Search for the cell housing the specified text and yield its [X, Y] center coordinate. 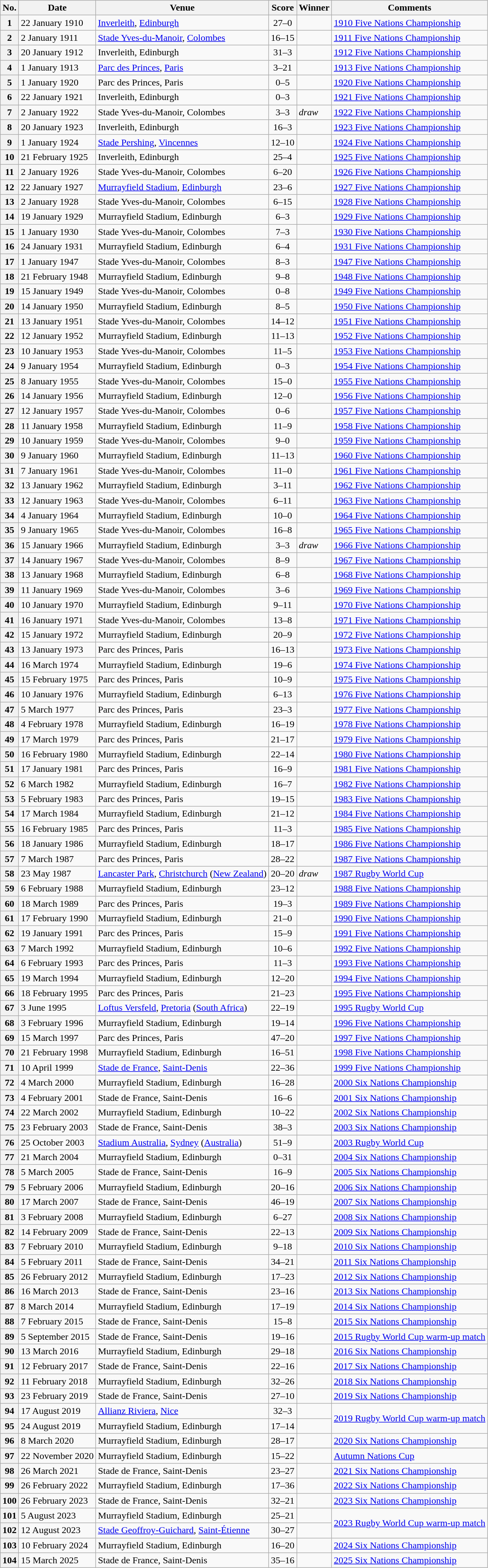
75 [9, 1127]
22–19 [282, 1008]
40 [9, 605]
2021 Six Nations Championship [410, 1471]
22–36 [282, 1068]
2 January 1911 [57, 38]
1921 Five Nations Championship [410, 97]
36 [9, 545]
2023 Six Nations Championship [410, 1501]
85 [9, 1277]
16 January 1971 [57, 620]
1963 Five Nations Championship [410, 500]
12 August 2023 [57, 1530]
15–0 [282, 381]
1911 Five Nations Championship [410, 38]
17 [9, 262]
9–0 [282, 441]
6 March 1982 [57, 784]
1923 Five Nations Championship [410, 127]
1927 Five Nations Championship [410, 187]
29 [9, 441]
16–7 [282, 784]
19–14 [282, 1023]
13 January 1973 [57, 649]
19 January 1991 [57, 933]
54 [9, 814]
77 [9, 1157]
2011 Six Nations Championship [410, 1262]
21–0 [282, 919]
49 [9, 739]
58 [9, 873]
1925 Five Nations Championship [410, 157]
23 February 2003 [57, 1127]
22 March 2002 [57, 1112]
2019 Six Nations Championship [410, 1396]
8–9 [282, 560]
6–13 [282, 695]
15–8 [282, 1321]
7 January 1961 [57, 471]
26 February 2012 [57, 1277]
Score [282, 8]
23–3 [282, 709]
51–9 [282, 1142]
1922 Five Nations Championship [410, 112]
101 [9, 1515]
82 [9, 1232]
10–9 [282, 680]
1983 Five Nations Championship [410, 799]
1987 Five Nations Championship [410, 859]
1997 Five Nations Championship [410, 1038]
94 [9, 1411]
14 February 2009 [57, 1232]
1996 Five Nations Championship [410, 1023]
12–20 [282, 978]
1947 Five Nations Championship [410, 262]
1912 Five Nations Championship [410, 53]
4 February 2001 [57, 1097]
20–16 [282, 1187]
16–8 [282, 530]
1 January 1913 [57, 67]
27–10 [282, 1396]
79 [9, 1187]
103 [9, 1545]
2008 Six Nations Championship [410, 1217]
1995 Five Nations Championship [410, 993]
6 February 1988 [57, 888]
21–12 [282, 814]
16 [9, 247]
2018 Six Nations Championship [410, 1381]
1978 Five Nations Championship [410, 724]
1971 Five Nations Championship [410, 620]
8 March 2020 [57, 1441]
50 [9, 754]
2003 Rugby World Cup [410, 1142]
2 January 1926 [57, 172]
1994 Five Nations Championship [410, 978]
21 February 1998 [57, 1053]
6–8 [282, 575]
8 March 2014 [57, 1306]
Stade Pershing, Vincennes [182, 142]
4 January 1964 [57, 515]
5 February 2011 [57, 1262]
34 [9, 515]
23 [9, 351]
1949 Five Nations Championship [410, 291]
1985 Five Nations Championship [410, 829]
24 August 2019 [57, 1426]
1961 Five Nations Championship [410, 471]
1 January 1930 [57, 232]
74 [9, 1112]
8–5 [282, 306]
4 March 2000 [57, 1082]
18 March 1989 [57, 903]
15–9 [282, 933]
11–0 [282, 471]
11 [9, 172]
6–11 [282, 500]
1987 Rugby World Cup [410, 873]
3–6 [282, 590]
19 January 1929 [57, 217]
18–17 [282, 844]
11–5 [282, 351]
2016 Six Nations Championship [410, 1351]
2022 Six Nations Championship [410, 1486]
6–4 [282, 247]
Venue [182, 8]
1995 Rugby World Cup [410, 1008]
1966 Five Nations Championship [410, 545]
7 [9, 112]
1929 Five Nations Championship [410, 217]
14 January 1967 [57, 560]
12–0 [282, 396]
19–3 [282, 903]
2004 Six Nations Championship [410, 1157]
29–18 [282, 1351]
1 [9, 23]
60 [9, 903]
2024 Six Nations Championship [410, 1545]
1960 Five Nations Championship [410, 456]
1 January 1947 [57, 262]
2006 Six Nations Championship [410, 1187]
90 [9, 1351]
16–15 [282, 38]
21–17 [282, 739]
7 February 2015 [57, 1321]
31 [9, 471]
1999 Five Nations Championship [410, 1068]
24 January 1931 [57, 247]
2005 Six Nations Championship [410, 1172]
1962 Five Nations Championship [410, 486]
1955 Five Nations Championship [410, 381]
14 January 1950 [57, 306]
5 March 1977 [57, 709]
11 January 1969 [57, 590]
2001 Six Nations Championship [410, 1097]
13 March 2016 [57, 1351]
17 March 1984 [57, 814]
16–3 [282, 127]
102 [9, 1530]
23–16 [282, 1292]
15 January 1966 [57, 545]
9 January 1960 [57, 456]
2023 Rugby World Cup warm-up match [410, 1523]
Comments [410, 8]
2 January 1928 [57, 202]
1982 Five Nations Championship [410, 784]
21 February 1925 [57, 157]
59 [9, 888]
32–21 [282, 1501]
9 [9, 142]
52 [9, 784]
16–19 [282, 724]
57 [9, 859]
15 [9, 232]
1986 Five Nations Championship [410, 844]
95 [9, 1426]
2 January 1922 [57, 112]
43 [9, 649]
1926 Five Nations Championship [410, 172]
Loftus Versfeld, Pretoria (South Africa) [182, 1008]
25 October 2003 [57, 1142]
2007 Six Nations Championship [410, 1202]
1964 Five Nations Championship [410, 515]
80 [9, 1202]
11 February 2018 [57, 1381]
3 February 1996 [57, 1023]
15 March 2025 [57, 1560]
17 August 2019 [57, 1411]
7 March 1987 [57, 859]
1954 Five Nations Championship [410, 366]
2020 Six Nations Championship [410, 1441]
25–4 [282, 157]
15 February 1975 [57, 680]
10 January 1953 [57, 351]
3 [9, 53]
1965 Five Nations Championship [410, 530]
104 [9, 1560]
1984 Five Nations Championship [410, 814]
5 September 2015 [57, 1336]
76 [9, 1142]
20–9 [282, 635]
16 February 1985 [57, 829]
10–6 [282, 948]
9–11 [282, 605]
16–51 [282, 1053]
14 [9, 217]
22 January 1910 [57, 23]
99 [9, 1486]
1931 Five Nations Championship [410, 247]
Autumn Nations Cup [410, 1456]
5 February 2006 [57, 1187]
17 January 1981 [57, 769]
44 [9, 665]
89 [9, 1336]
46–19 [282, 1202]
47–20 [282, 1038]
15 January 1972 [57, 635]
16–13 [282, 649]
19–6 [282, 665]
1948 Five Nations Championship [410, 276]
8 [9, 127]
12 January 1957 [57, 411]
65 [9, 978]
23–6 [282, 187]
13 January 1951 [57, 321]
96 [9, 1441]
Stade Geoffroy-Guichard, Saint-Étienne [182, 1530]
41 [9, 620]
19 [9, 291]
2025 Six Nations Championship [410, 1560]
5 March 2005 [57, 1172]
12 January 1963 [57, 500]
16 March 2013 [57, 1292]
1 January 1924 [57, 142]
7 March 1992 [57, 948]
32–26 [282, 1381]
17–36 [282, 1486]
42 [9, 635]
1910 Five Nations Championship [410, 23]
98 [9, 1471]
10 January 1976 [57, 695]
18 [9, 276]
33 [9, 500]
1930 Five Nations Championship [410, 232]
1969 Five Nations Championship [410, 590]
32 [9, 486]
28–17 [282, 1441]
8 January 1955 [57, 381]
Date [57, 8]
3 June 1995 [57, 1008]
1956 Five Nations Championship [410, 396]
71 [9, 1068]
1976 Five Nations Championship [410, 695]
13 January 1968 [57, 575]
22 January 1921 [57, 97]
13–8 [282, 620]
10–0 [282, 515]
2019 Rugby World Cup warm-up match [410, 1419]
25–21 [282, 1515]
87 [9, 1306]
2 [9, 38]
Stadium Australia, Sydney (Australia) [182, 1142]
22 November 2020 [57, 1456]
22–14 [282, 754]
22–13 [282, 1232]
16 February 1980 [57, 754]
10 January 1970 [57, 605]
2015 Rugby World Cup warm-up match [410, 1336]
17 March 2007 [57, 1202]
6 [9, 97]
1952 Five Nations Championship [410, 336]
81 [9, 1217]
23–12 [282, 888]
2013 Six Nations Championship [410, 1292]
22–16 [282, 1366]
No. [9, 8]
7 February 2010 [57, 1247]
17 March 1979 [57, 739]
1972 Five Nations Championship [410, 635]
1980 Five Nations Championship [410, 754]
Allianz Riviera, Nice [182, 1411]
73 [9, 1097]
28 [9, 426]
62 [9, 933]
0–8 [282, 291]
10 [9, 157]
1989 Five Nations Championship [410, 903]
12 January 1952 [57, 336]
4 [9, 67]
1913 Five Nations Championship [410, 67]
Lancaster Park, Christchurch (New Zealand) [182, 873]
1973 Five Nations Championship [410, 649]
26 February 2022 [57, 1486]
13 [9, 202]
63 [9, 948]
6 February 1993 [57, 963]
56 [9, 844]
25 [9, 381]
92 [9, 1381]
14 January 1956 [57, 396]
1977 Five Nations Championship [410, 709]
2015 Six Nations Championship [410, 1321]
16–20 [282, 1545]
12 February 2017 [57, 1366]
20 [9, 306]
0–6 [282, 411]
20–20 [282, 873]
15–22 [282, 1456]
17–23 [282, 1277]
72 [9, 1082]
2003 Six Nations Championship [410, 1127]
26 February 2023 [57, 1501]
97 [9, 1456]
30–27 [282, 1530]
1953 Five Nations Championship [410, 351]
0–5 [282, 82]
12 [9, 187]
7–3 [282, 232]
2009 Six Nations Championship [410, 1232]
22 [9, 336]
1979 Five Nations Championship [410, 739]
32–3 [282, 1411]
70 [9, 1053]
17–19 [282, 1306]
3 February 2008 [57, 1217]
6–20 [282, 172]
1950 Five Nations Championship [410, 306]
6–27 [282, 1217]
21 February 1948 [57, 276]
17–14 [282, 1426]
20 January 1923 [57, 127]
51 [9, 769]
48 [9, 724]
18 January 1986 [57, 844]
2014 Six Nations Championship [410, 1306]
1958 Five Nations Championship [410, 426]
21 [9, 321]
2002 Six Nations Championship [410, 1112]
19–15 [282, 799]
64 [9, 963]
17 February 1990 [57, 919]
4 February 1978 [57, 724]
8–3 [282, 262]
30 [9, 456]
1981 Five Nations Championship [410, 769]
1998 Five Nations Championship [410, 1053]
88 [9, 1321]
1993 Five Nations Championship [410, 963]
3–21 [282, 67]
1991 Five Nations Championship [410, 933]
16–6 [282, 1097]
1992 Five Nations Championship [410, 948]
9 January 1965 [57, 530]
45 [9, 680]
38–3 [282, 1127]
19–16 [282, 1336]
5 [9, 82]
2017 Six Nations Championship [410, 1366]
Winner [314, 8]
67 [9, 1008]
31–3 [282, 53]
20 January 1912 [57, 53]
19 March 1994 [57, 978]
1928 Five Nations Championship [410, 202]
27 [9, 411]
68 [9, 1023]
1970 Five Nations Championship [410, 605]
61 [9, 919]
0–31 [282, 1157]
28–22 [282, 859]
22 January 1927 [57, 187]
15 January 1949 [57, 291]
6–3 [282, 217]
2010 Six Nations Championship [410, 1247]
23 February 2019 [57, 1396]
86 [9, 1292]
16–28 [282, 1082]
1920 Five Nations Championship [410, 82]
1974 Five Nations Championship [410, 665]
78 [9, 1172]
46 [9, 695]
12–10 [282, 142]
1951 Five Nations Championship [410, 321]
10 January 1959 [57, 441]
23 May 1987 [57, 873]
6–15 [282, 202]
10 February 2024 [57, 1545]
100 [9, 1501]
1988 Five Nations Championship [410, 888]
5 August 2023 [57, 1515]
5 February 1983 [57, 799]
9–18 [282, 1247]
10–22 [282, 1112]
39 [9, 590]
9 January 1954 [57, 366]
1967 Five Nations Championship [410, 560]
53 [9, 799]
11–9 [282, 426]
23–27 [282, 1471]
84 [9, 1262]
37 [9, 560]
21 March 2004 [57, 1157]
1968 Five Nations Championship [410, 575]
38 [9, 575]
1 January 1920 [57, 82]
91 [9, 1366]
69 [9, 1038]
35–16 [282, 1560]
1924 Five Nations Championship [410, 142]
1990 Five Nations Championship [410, 919]
27–0 [282, 23]
11 January 1958 [57, 426]
26 [9, 396]
35 [9, 530]
10 April 1999 [57, 1068]
66 [9, 993]
13 January 1962 [57, 486]
21–23 [282, 993]
18 February 1995 [57, 993]
34–21 [282, 1262]
1959 Five Nations Championship [410, 441]
1975 Five Nations Championship [410, 680]
2012 Six Nations Championship [410, 1277]
93 [9, 1396]
83 [9, 1247]
14–12 [282, 321]
26 March 2021 [57, 1471]
9–8 [282, 276]
2000 Six Nations Championship [410, 1082]
55 [9, 829]
16 March 1974 [57, 665]
24 [9, 366]
47 [9, 709]
15 March 1997 [57, 1038]
1957 Five Nations Championship [410, 411]
3–11 [282, 486]
